For the text-containing cell, return its midpoint in (X, Y) coordinate format. 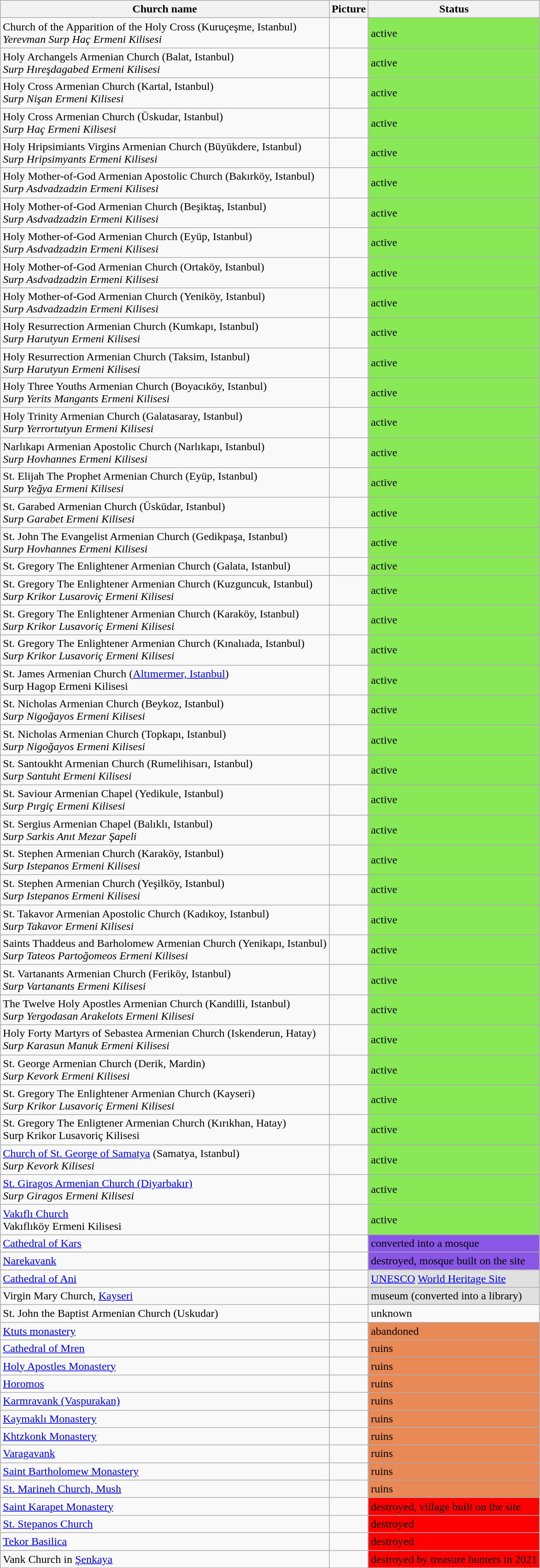
Saint Karapet Monastery (165, 1506)
St. Gregory The Enlightener Armenian Church (Galata, Istanbul) (165, 566)
Narlıkapı Armenian Apostolic Church (Narlıkapı, Istanbul)Surp Hovhannes Ermeni Kilisesi (165, 452)
Status (454, 9)
St. Nicholas Armenian Church (Topkapı, Istanbul)Surp Nigoğayos Ermeni Kilisesi (165, 740)
St. Gregory The Enlightener Armenian Church (Kınalıada, Istanbul)Surp Krikor Lusavoriç Ermeni Kilisesi (165, 650)
Church of the Apparition of the Holy Cross (Kuruçeşme, Istanbul)Yerevman Surp Haç Ermeni Kilisesi (165, 33)
Varagavank (165, 1454)
UNESCO World Heritage Site (454, 1279)
Cathedral of Mren (165, 1349)
St. Gregory The Enlightener Armenian Church (Kuzguncuk, Istanbul)Surp Krikor Lusaroviç Ermeni Kilisesi (165, 590)
St. Marineh Church, Mush (165, 1489)
The Twelve Holy Apostles Armenian Church (Kandilli, Istanbul)Surp Yergodasan Arakelots Ermeni Kilisesi (165, 1010)
Karmravank (Vaspurakan) (165, 1401)
Holy Archangels Armenian Church (Balat, Istanbul)Surp Hıreşdagabed Ermeni Kilisesi (165, 63)
Holy Three Youths Armenian Church (Boyacıköy, Istanbul)Surp Yerits Mangants Ermeni Kilisesi (165, 393)
Holy Hripsimiants Virgins Armenian Church (Büyükdere, Istanbul)Surp Hripsimyants Ermeni Kilisesi (165, 153)
Ktuts monastery (165, 1331)
St. Sergius Armenian Chapel (Balıklı, Istanbul)Surp Sarkis Anıt Mezar Şapeli (165, 829)
Holy Mother-of-God Armenian Apostolic Church (Bakırköy, Istanbul)Surp Asdvadzadzin Ermeni Kilisesi (165, 182)
abandoned (454, 1331)
museum (converted into a library) (454, 1296)
St. George Armenian Church (Derik, Mardin)Surp Kevork Ermeni Kilisesi (165, 1070)
Holy Forty Martyrs of Sebastea Armenian Church (Iskenderun, Hatay)Surp Karasun Manuk Ermeni Kilisesi (165, 1039)
destroyed, mosque built on the site (454, 1261)
Saint Bartholomew Monastery (165, 1471)
converted into a mosque (454, 1243)
Holy Mother-of-God Armenian Church (Yeniköy, Istanbul)Surp Asdvadzadzin Ermeni Kilisesi (165, 302)
Kaymaklı Monastery (165, 1419)
Tekor Basilica (165, 1541)
St. Santoukht Armenian Church (Rumelihisarı, Istanbul)Surp Santuht Ermeni Kilisesi (165, 769)
St. Takavor Armenian Apostolic Church (Kadıkoy, Istanbul)Surp Takavor Ermeni Kilisesi (165, 920)
St. Stephen Armenian Church (Karaköy, Istanbul)Surp Istepanos Ermeni Kilisesi (165, 860)
Holy Resurrection Armenian Church (Kumkapı, Istanbul)Surp Harutyun Ermeni Kilisesi (165, 333)
destroyed by treasure hunters in 2021 (454, 1559)
St. Vartanants Armenian Church (Feriköy, Istanbul)Surp Vartanants Ermeni Kilisesi (165, 980)
unknown (454, 1314)
St. John The Evangelist Armenian Church (Gedikpaşa, Istanbul)Surp Hovhannes Ermeni Kilisesi (165, 543)
Holy Mother-of-God Armenian Church (Beşiktaş, Istanbul)Surp Asdvadzadzin Ermeni Kilisesi (165, 213)
St. John the Baptist Armenian Church (Uskudar) (165, 1314)
St. Saviour Armenian Chapel (Yedikule, Istanbul)Surp Pırgiç Ermeni Kilisesi (165, 800)
Vank Church in Şenkaya (165, 1559)
Holy Cross Armenian Church (Üskudar, Istanbul)Surp Haç Ermeni Kilisesi (165, 123)
Holy Resurrection Armenian Church (Taksim, Istanbul)Surp Harutyun Ermeni Kilisesi (165, 362)
Church of St. George of Samatya (Samatya, Istanbul)Surp Kevork Kilisesi (165, 1159)
Church name (165, 9)
St. Gregory The Enlightener Armenian Church (Kayseri)Surp Krikor Lusavoriç Ermeni Kilisesi (165, 1099)
Horomos (165, 1384)
Holy Mother-of-God Armenian Church (Ortaköy, Istanbul)Surp Asdvadzadzin Ermeni Kilisesi (165, 273)
Narekavank (165, 1261)
St. Gregory The Enlightener Armenian Church (Karaköy, Istanbul)Surp Krikor Lusavoriç Ermeni Kilisesi (165, 620)
St. Garabed Armenian Church (Üsküdar, Istanbul)Surp Garabet Ermeni Kilisesi (165, 512)
St. Gregory The Enligtener Armenian Church (Kırıkhan, Hatay)Surp Krikor Lusavoriç Kilisesi (165, 1130)
St. Elijah The Prophet Armenian Church (Eyüp, Istanbul)Surp Yeğya Ermeni Kilisesi (165, 483)
Khtzkonk Monastery (165, 1436)
Holy Mother-of-God Armenian Church (Eyüp, Istanbul)Surp Asdvadzadzin Ermeni Kilisesi (165, 242)
Virgin Mary Church, Kayseri (165, 1296)
Cathedral of Ani (165, 1279)
St. Giragos Armenian Church (Diyarbakır)Surp Giragos Ermeni Kilisesi (165, 1190)
Picture (348, 9)
St. Stephen Armenian Church (Yeşilköy, Istanbul)Surp Istepanos Ermeni Kilisesi (165, 890)
Cathedral of Kars (165, 1243)
Holy Apostles Monastery (165, 1366)
St. Stepanos Church (165, 1524)
Saints Thaddeus and Barholomew Armenian Church (Yenikapı, Istanbul)Surp Tateos Partoğomeos Ermeni Kilisesi (165, 950)
St. James Armenian Church (Altımermer, Istanbul)Surp Hagop Ermeni Kilisesi (165, 680)
Holy Cross Armenian Church (Kartal, Istanbul)Surp Nişan Ermeni Kilisesi (165, 93)
Vakıflı ChurchVakıflıköy Ermeni Kilisesi (165, 1219)
St. Nicholas Armenian Church (Beykoz, Istanbul)Surp Nigoğayos Ermeni Kilisesi (165, 710)
destroyed, village built on the site (454, 1506)
Holy Trinity Armenian Church (Galatasaray, Istanbul)Surp Yerrortutyun Ermeni Kilisesi (165, 423)
